For the text-containing cell, return its midpoint in [x, y] coordinate format. 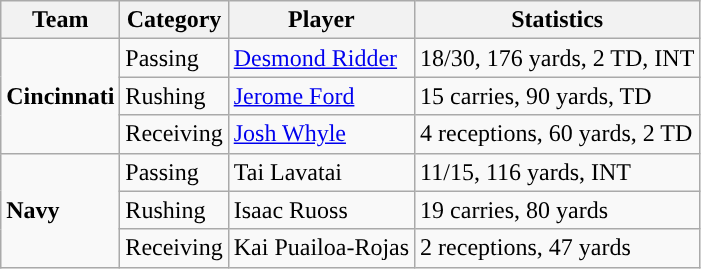
11/15, 116 yards, INT [558, 172]
Cincinnati [60, 96]
Navy [60, 210]
Statistics [558, 20]
Isaac Ruoss [321, 210]
Kai Puailoa-Rojas [321, 248]
Desmond Ridder [321, 58]
Jerome Ford [321, 96]
15 carries, 90 yards, TD [558, 96]
4 receptions, 60 yards, 2 TD [558, 134]
Team [60, 20]
19 carries, 80 yards [558, 210]
Category [174, 20]
18/30, 176 yards, 2 TD, INT [558, 58]
2 receptions, 47 yards [558, 248]
Josh Whyle [321, 134]
Tai Lavatai [321, 172]
Player [321, 20]
